Determine the (X, Y) coordinate at the center of the cell enclosing the given text.  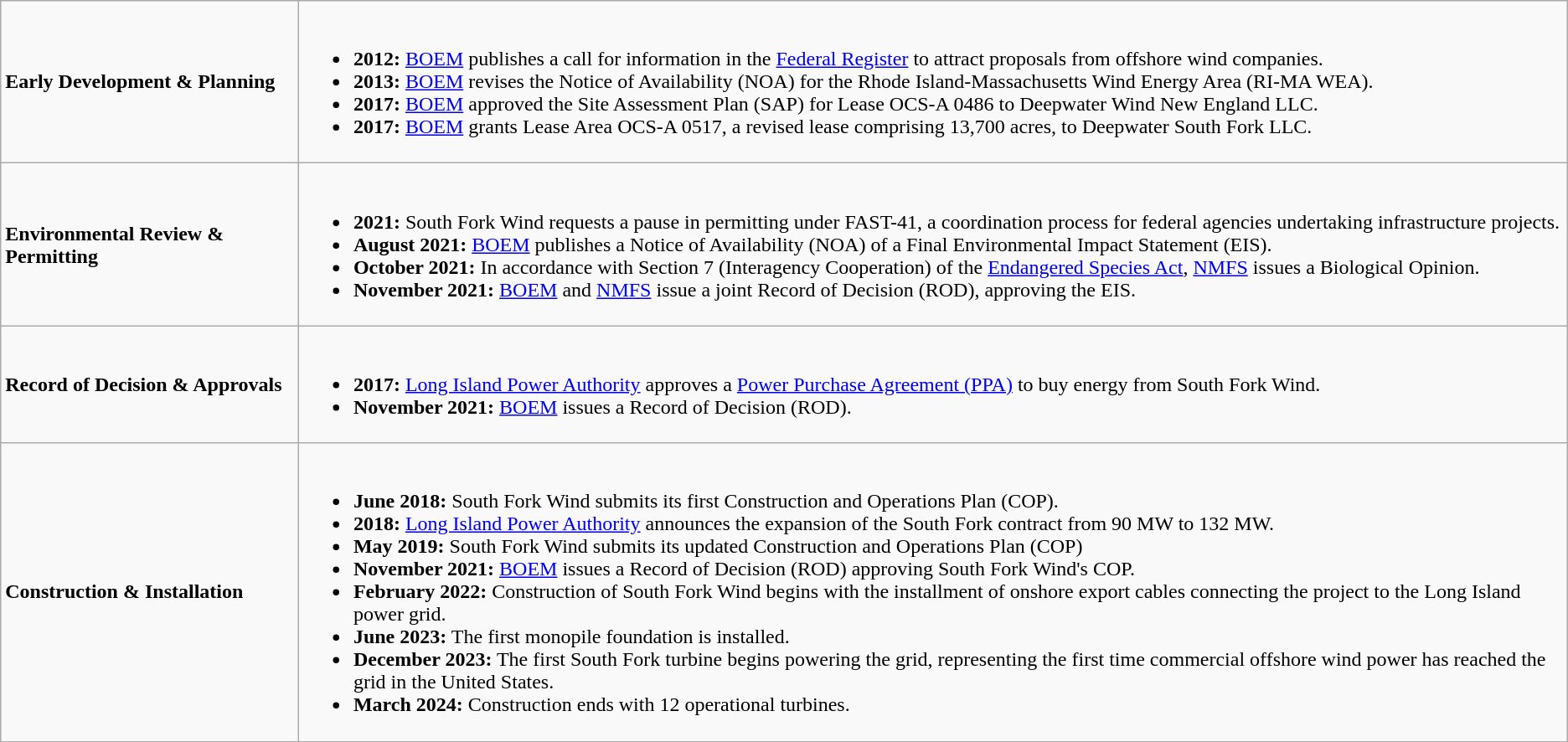
Environmental Review & Permitting (150, 245)
Record of Decision & Approvals (150, 384)
Construction & Installation (150, 592)
Early Development & Planning (150, 82)
